Return the [X, Y] coordinate for the center point of the cell that contains the specified text.  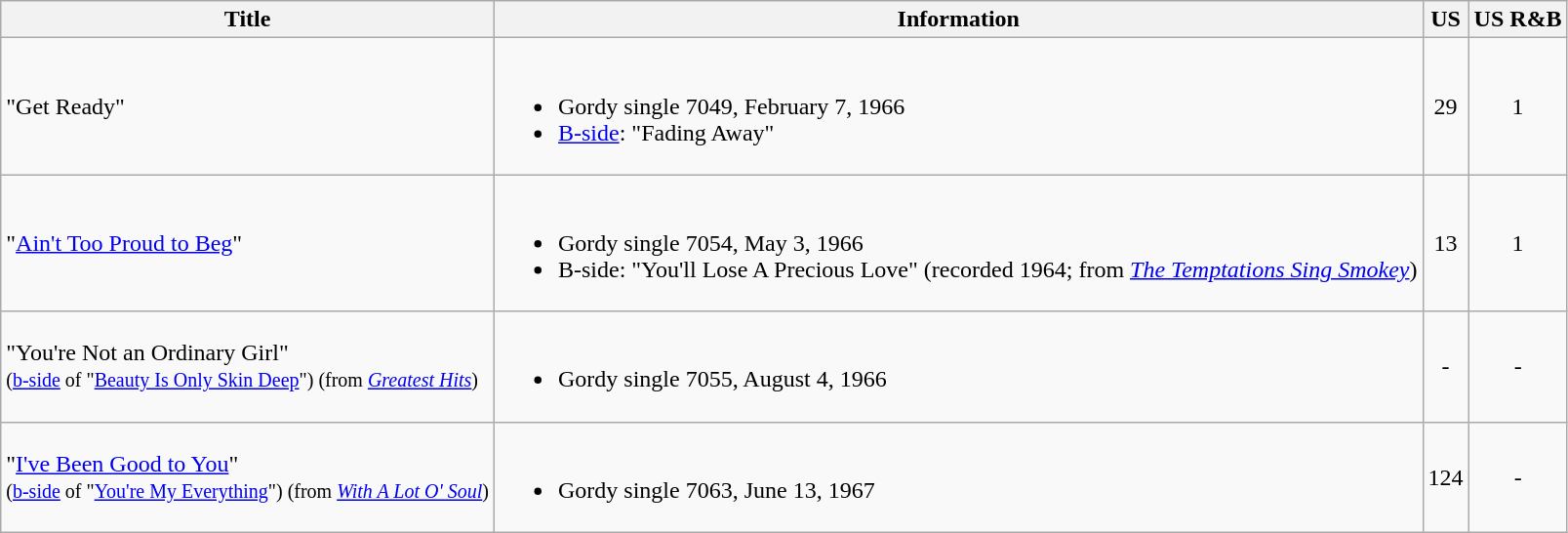
Title [248, 20]
Gordy single 7063, June 13, 1967 [958, 476]
13 [1446, 243]
Gordy single 7049, February 7, 1966B-side: "Fading Away" [958, 106]
"Get Ready" [248, 106]
"I've Been Good to You"(b-side of "You're My Everything") (from With A Lot O' Soul) [248, 476]
29 [1446, 106]
US [1446, 20]
Gordy single 7054, May 3, 1966B-side: "You'll Lose A Precious Love" (recorded 1964; from The Temptations Sing Smokey) [958, 243]
"Ain't Too Proud to Beg" [248, 243]
"You're Not an Ordinary Girl"(b-side of "Beauty Is Only Skin Deep") (from Greatest Hits) [248, 367]
124 [1446, 476]
Gordy single 7055, August 4, 1966 [958, 367]
Information [958, 20]
US R&B [1518, 20]
